Extract the (x, y) coordinate from the center of the cell holding the provided text.  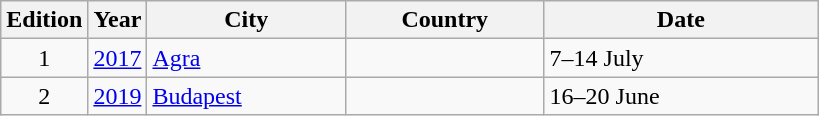
2017 (118, 58)
2 (44, 96)
Year (118, 20)
1 (44, 58)
16–20 June (681, 96)
City (246, 20)
Budapest (246, 96)
Edition (44, 20)
Country (444, 20)
7–14 July (681, 58)
Agra (246, 58)
Date (681, 20)
2019 (118, 96)
